Output the (x, y) coordinate of the center of the cell containing the given text.  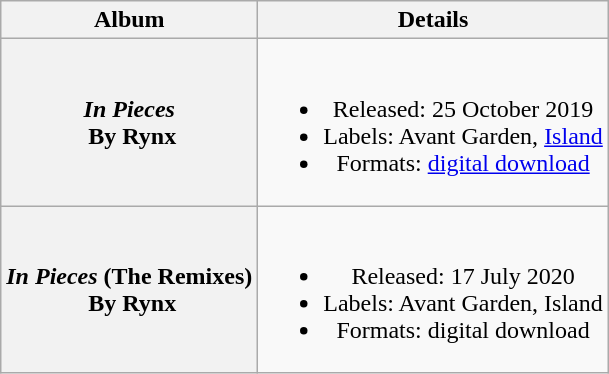
Released: 17 July 2020Labels: Avant Garden, IslandFormats: digital download (434, 290)
In Pieces (The Remixes) By Rynx (130, 290)
Released: 25 October 2019Labels: Avant Garden, IslandFormats: digital download (434, 122)
In Pieces By Rynx (130, 122)
Details (434, 20)
Album (130, 20)
